Output the [x, y] coordinate of the center of the cell containing the given text.  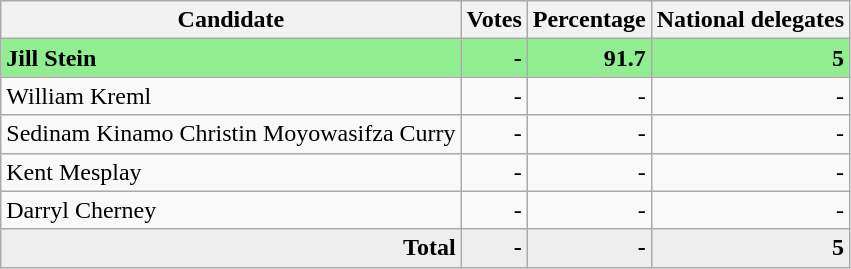
Jill Stein [231, 58]
Votes [494, 20]
Candidate [231, 20]
Percentage [589, 20]
Total [231, 248]
Sedinam Kinamo Christin Moyowasifza Curry [231, 134]
91.7 [589, 58]
National delegates [750, 20]
William Kreml [231, 96]
Kent Mesplay [231, 172]
Darryl Cherney [231, 210]
